Return (x, y) of the center of cell containing provided text 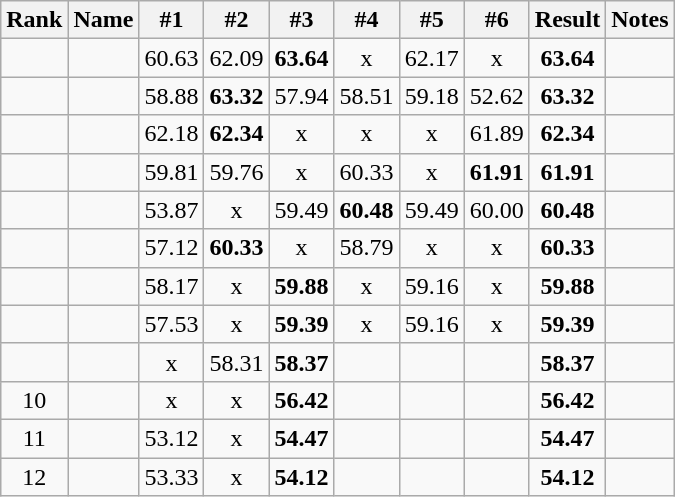
#2 (236, 20)
58.17 (172, 286)
57.53 (172, 324)
#5 (432, 20)
58.51 (366, 96)
53.12 (172, 438)
61.89 (496, 134)
11 (34, 438)
59.76 (236, 172)
59.81 (172, 172)
53.33 (172, 477)
59.18 (432, 96)
12 (34, 477)
#4 (366, 20)
60.00 (496, 210)
62.17 (432, 58)
#6 (496, 20)
Notes (640, 20)
Name (104, 20)
58.31 (236, 362)
58.88 (172, 96)
62.18 (172, 134)
Result (567, 20)
60.63 (172, 58)
#1 (172, 20)
52.62 (496, 96)
#3 (302, 20)
57.12 (172, 248)
10 (34, 400)
62.09 (236, 58)
57.94 (302, 96)
53.87 (172, 210)
Rank (34, 20)
58.79 (366, 248)
